Return the [x, y] coordinate for the center point of the cell that contains the specified text.  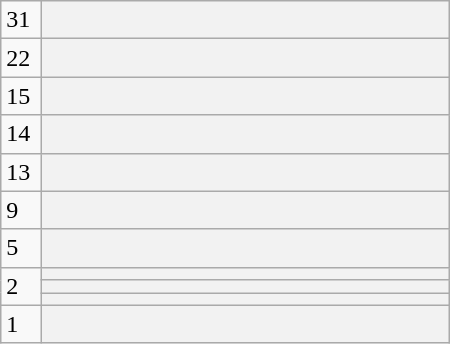
22 [22, 58]
14 [22, 134]
2 [22, 286]
31 [22, 20]
9 [22, 210]
13 [22, 172]
1 [22, 324]
5 [22, 248]
15 [22, 96]
